Pinpoint the cell where the given text exists, returning its (x, y) midpoint coordinate. 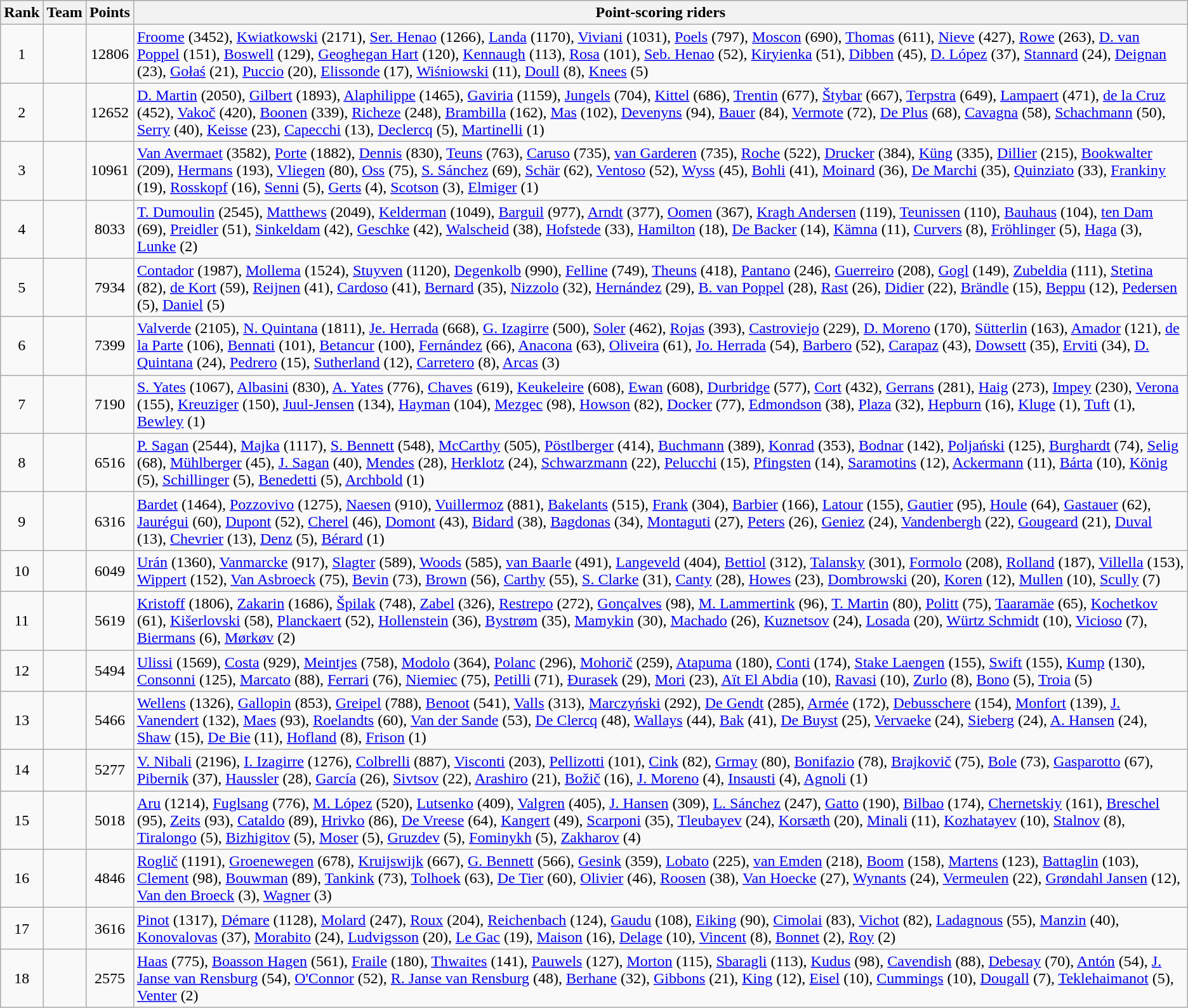
6316 (109, 521)
8033 (109, 229)
Points (109, 13)
5277 (109, 770)
4 (22, 229)
2 (22, 112)
16 (22, 879)
6516 (109, 462)
1 (22, 54)
6049 (109, 571)
6 (22, 346)
13 (22, 721)
5 (22, 287)
5619 (109, 620)
7934 (109, 287)
2575 (109, 978)
5018 (109, 820)
12652 (109, 112)
10961 (109, 171)
7399 (109, 346)
15 (22, 820)
5466 (109, 721)
18 (22, 978)
4846 (109, 879)
8 (22, 462)
3616 (109, 929)
17 (22, 929)
9 (22, 521)
Point-scoring riders (660, 13)
11 (22, 620)
Rank (22, 13)
5494 (109, 670)
7190 (109, 404)
12 (22, 670)
14 (22, 770)
Team (65, 13)
7 (22, 404)
10 (22, 571)
3 (22, 171)
12806 (109, 54)
